Identify which cell holds the provided text, then report its (X, Y) central coordinate. 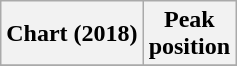
Peakposition (189, 34)
Chart (2018) (72, 34)
